For the text-containing cell, return its midpoint in [X, Y] coordinate format. 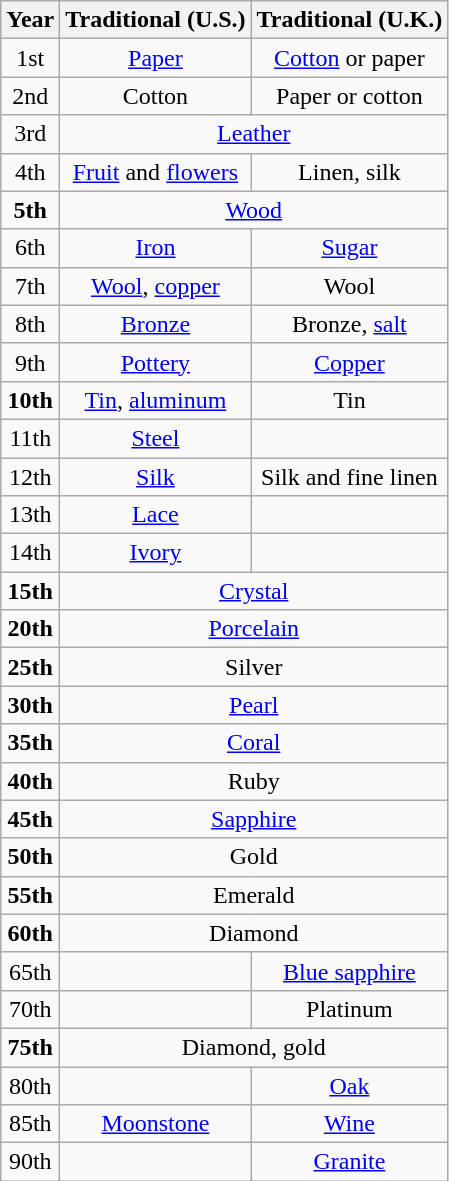
Ruby [254, 781]
6th [30, 248]
35th [30, 743]
Tin [350, 400]
70th [30, 1009]
Leather [254, 134]
Pearl [254, 705]
55th [30, 895]
Silver [254, 667]
Blue sapphire [350, 971]
Wool [350, 286]
Platinum [350, 1009]
11th [30, 438]
Cotton [156, 96]
65th [30, 971]
Steel [156, 438]
Traditional (U.K.) [350, 20]
Silk and fine linen [350, 477]
Emerald [254, 895]
Diamond, gold [254, 1047]
Paper [156, 58]
Sugar [350, 248]
80th [30, 1085]
Diamond [254, 933]
Bronze [156, 324]
45th [30, 819]
20th [30, 629]
Copper [350, 362]
Wool, copper [156, 286]
Crystal [254, 591]
Gold [254, 857]
8th [30, 324]
Paper or cotton [350, 96]
Fruit and flowers [156, 172]
85th [30, 1124]
50th [30, 857]
Wood [254, 210]
60th [30, 933]
Granite [350, 1162]
Bronze, salt [350, 324]
2nd [30, 96]
9th [30, 362]
Ivory [156, 553]
12th [30, 477]
1st [30, 58]
Tin, aluminum [156, 400]
Silk [156, 477]
Lace [156, 515]
Year [30, 20]
13th [30, 515]
Iron [156, 248]
75th [30, 1047]
Porcelain [254, 629]
Traditional (U.S.) [156, 20]
Linen, silk [350, 172]
3rd [30, 134]
Moonstone [156, 1124]
40th [30, 781]
5th [30, 210]
Coral [254, 743]
14th [30, 553]
15th [30, 591]
25th [30, 667]
Pottery [156, 362]
Wine [350, 1124]
30th [30, 705]
90th [30, 1162]
4th [30, 172]
Cotton or paper [350, 58]
7th [30, 286]
10th [30, 400]
Oak [350, 1085]
Sapphire [254, 819]
